Extract the (X, Y) coordinate from the center of the cell holding the provided text.  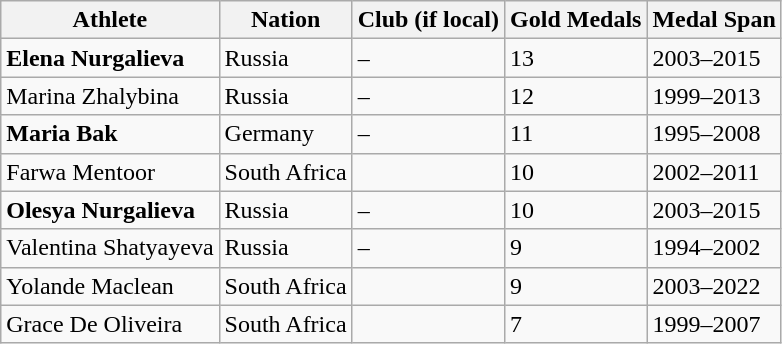
Nation (286, 20)
Maria Bak (110, 134)
Olesya Nurgalieva (110, 210)
1995–2008 (714, 134)
Medal Span (714, 20)
Yolande Maclean (110, 286)
1999–2007 (714, 324)
2003–2022 (714, 286)
Valentina Shatyayeva (110, 248)
13 (576, 58)
Germany (286, 134)
2002–2011 (714, 172)
11 (576, 134)
Marina Zhalybina (110, 96)
7 (576, 324)
1994–2002 (714, 248)
Athlete (110, 20)
12 (576, 96)
Farwa Mentoor (110, 172)
Grace De Oliveira (110, 324)
1999–2013 (714, 96)
Gold Medals (576, 20)
Elena Nurgalieva (110, 58)
Club (if local) (428, 20)
